Return the (X, Y) coordinate for the center point of the cell that contains the specified text.  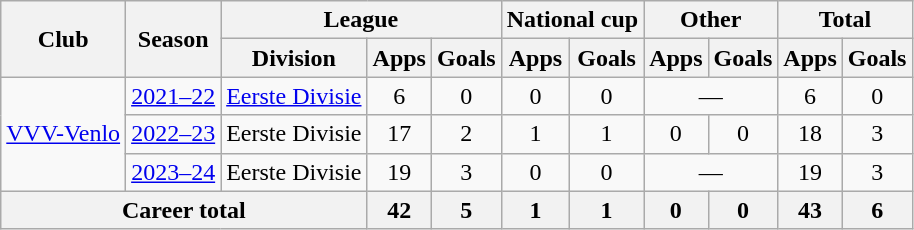
VVV-Venlo (64, 134)
Club (64, 39)
National cup (572, 20)
42 (399, 210)
2023–24 (174, 172)
Other (711, 20)
2 (466, 134)
League (362, 20)
43 (810, 210)
Total (845, 20)
2022–23 (174, 134)
5 (466, 210)
Career total (184, 210)
18 (810, 134)
Season (174, 39)
2021–22 (174, 96)
17 (399, 134)
Division (294, 58)
